Output the (X, Y) coordinate of the center of the cell containing the given text.  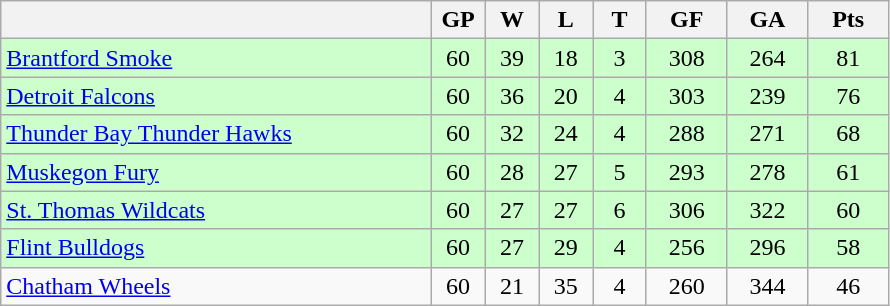
21 (512, 286)
81 (848, 58)
T (620, 20)
Thunder Bay Thunder Hawks (216, 134)
58 (848, 248)
28 (512, 172)
260 (686, 286)
Muskegon Fury (216, 172)
6 (620, 210)
264 (768, 58)
308 (686, 58)
GP (458, 20)
39 (512, 58)
St. Thomas Wildcats (216, 210)
35 (566, 286)
36 (512, 96)
256 (686, 248)
Detroit Falcons (216, 96)
GA (768, 20)
3 (620, 58)
Brantford Smoke (216, 58)
288 (686, 134)
24 (566, 134)
32 (512, 134)
296 (768, 248)
322 (768, 210)
18 (566, 58)
344 (768, 286)
Flint Bulldogs (216, 248)
278 (768, 172)
Pts (848, 20)
271 (768, 134)
L (566, 20)
239 (768, 96)
61 (848, 172)
76 (848, 96)
303 (686, 96)
46 (848, 286)
306 (686, 210)
GF (686, 20)
W (512, 20)
293 (686, 172)
29 (566, 248)
20 (566, 96)
68 (848, 134)
5 (620, 172)
Chatham Wheels (216, 286)
